Detect which cell encompasses the target text, then output its (x, y) center coordinate. 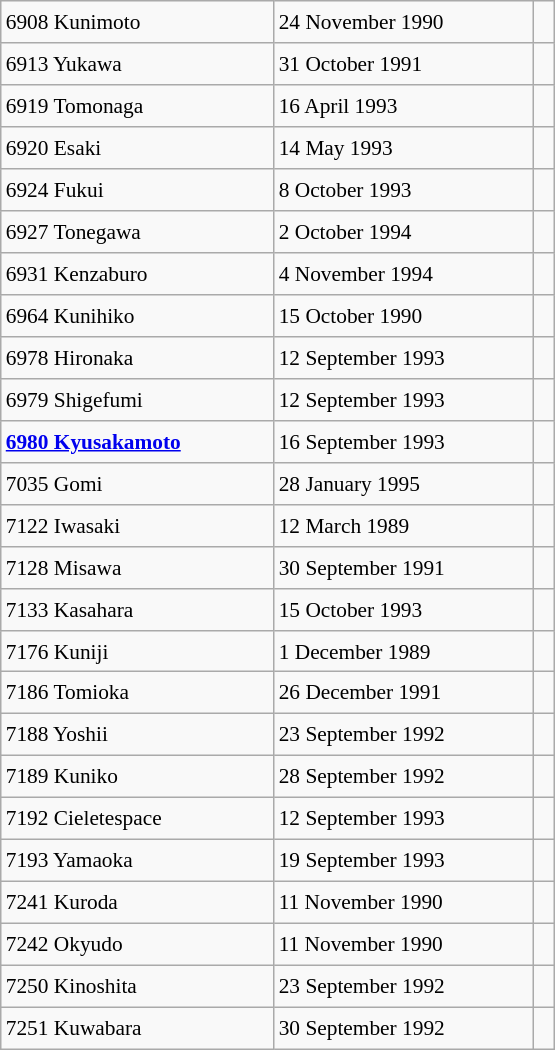
7128 Misawa (138, 567)
7035 Gomi (138, 483)
24 November 1990 (404, 22)
7176 Kuniji (138, 651)
7188 Yoshii (138, 735)
6980 Kyusakamoto (138, 441)
6924 Fukui (138, 190)
15 October 1990 (404, 316)
6919 Tomonaga (138, 106)
8 October 1993 (404, 190)
7242 Okyudo (138, 945)
16 September 1993 (404, 441)
14 May 1993 (404, 148)
6964 Kunihiko (138, 316)
7251 Kuwabara (138, 1028)
6908 Kunimoto (138, 22)
4 November 1994 (404, 274)
7241 Kuroda (138, 903)
26 December 1991 (404, 693)
31 October 1991 (404, 64)
30 September 1992 (404, 1028)
28 January 1995 (404, 483)
6979 Shigefumi (138, 399)
6931 Kenzaburo (138, 274)
16 April 1993 (404, 106)
7250 Kinoshita (138, 986)
12 March 1989 (404, 525)
7133 Kasahara (138, 609)
30 September 1991 (404, 567)
28 September 1992 (404, 777)
19 September 1993 (404, 861)
2 October 1994 (404, 232)
7192 Cieletespace (138, 819)
7186 Tomioka (138, 693)
6920 Esaki (138, 148)
1 December 1989 (404, 651)
6978 Hironaka (138, 358)
7189 Kuniko (138, 777)
7193 Yamaoka (138, 861)
6927 Tonegawa (138, 232)
6913 Yukawa (138, 64)
7122 Iwasaki (138, 525)
15 October 1993 (404, 609)
